Locate the cell with the specified text and output its [x, y] center coordinate. 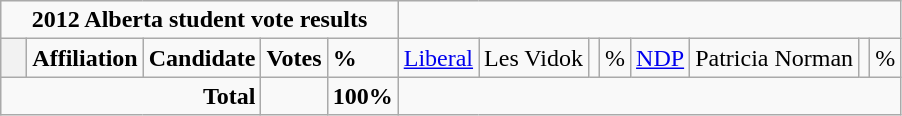
Les Vidok [534, 58]
2012 Alberta student vote results [200, 20]
100% [362, 96]
Affiliation [85, 58]
Liberal [438, 58]
Patricia Norman [774, 58]
Votes [294, 58]
NDP [660, 58]
Total [131, 96]
Candidate [202, 58]
